Detect which cell encompasses the target text, then output its [X, Y] center coordinate. 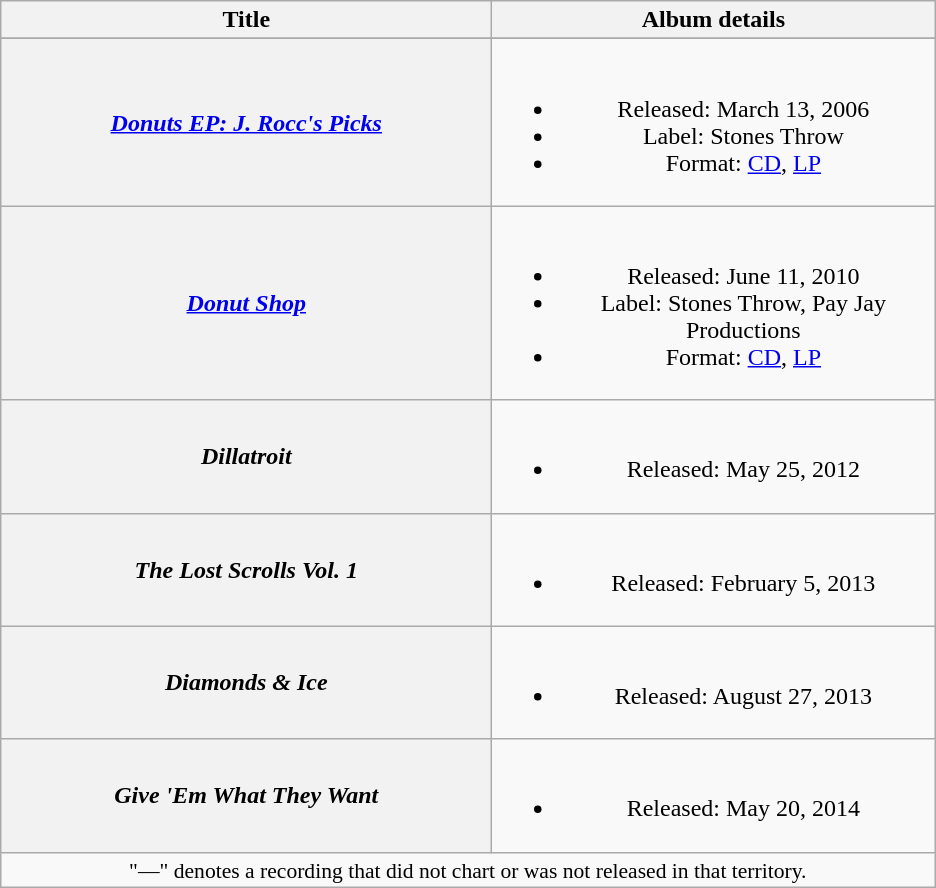
Album details [714, 20]
Released: May 25, 2012 [714, 456]
Title [246, 20]
Give 'Em What They Want [246, 796]
Dillatroit [246, 456]
Released: August 27, 2013 [714, 682]
The Lost Scrolls Vol. 1 [246, 570]
Released: May 20, 2014 [714, 796]
Released: March 13, 2006Label: Stones ThrowFormat: CD, LP [714, 122]
Released: June 11, 2010Label: Stones Throw, Pay Jay ProductionsFormat: CD, LP [714, 303]
Donuts EP: J. Rocc's Picks [246, 122]
"—" denotes a recording that did not chart or was not released in that territory. [468, 870]
Donut Shop [246, 303]
Released: February 5, 2013 [714, 570]
Diamonds & Ice [246, 682]
